From the cell containing the given text, extract its center point as (X, Y) coordinate. 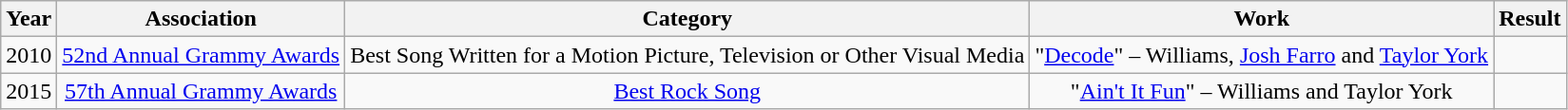
Best Song Written for a Motion Picture, Television or Other Visual Media (687, 55)
57th Annual Grammy Awards (202, 91)
Result (1530, 19)
Category (687, 19)
Year (29, 19)
Best Rock Song (687, 91)
52nd Annual Grammy Awards (202, 55)
2015 (29, 91)
Work (1262, 19)
Association (202, 19)
"Decode" – Williams, Josh Farro and Taylor York (1262, 55)
2010 (29, 55)
"Ain't It Fun" – Williams and Taylor York (1262, 91)
